Identify which cell holds the provided text, then report its (x, y) central coordinate. 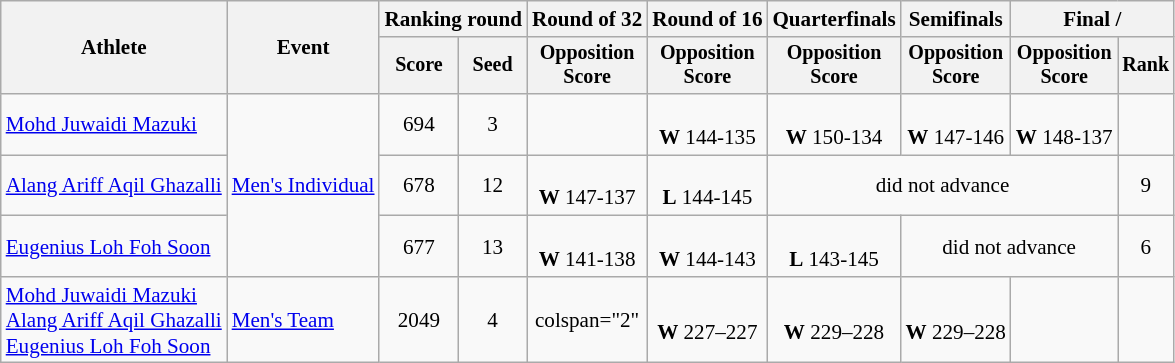
Rank (1146, 65)
677 (418, 246)
W 227–227 (707, 320)
W 147-146 (956, 124)
Round of 32 (587, 18)
12 (492, 186)
L 144-145 (707, 186)
W 144-143 (707, 246)
Quarterfinals (834, 18)
W 147-137 (587, 186)
W 148-137 (1064, 124)
Athlete (114, 48)
Mohd Juwaidi Mazuki (114, 124)
4 (492, 320)
W 141-138 (587, 246)
Semifinals (956, 18)
colspan="2" (587, 320)
9 (1146, 186)
694 (418, 124)
Men's Team (304, 320)
13 (492, 246)
Score (418, 65)
W 150-134 (834, 124)
Seed (492, 65)
6 (1146, 246)
Event (304, 48)
2049 (418, 320)
W 144-135 (707, 124)
Round of 16 (707, 18)
3 (492, 124)
678 (418, 186)
Alang Ariff Aqil Ghazalli (114, 186)
Men's Individual (304, 186)
L 143-145 (834, 246)
Final / (1092, 18)
Eugenius Loh Foh Soon (114, 246)
Ranking round (452, 18)
Mohd Juwaidi MazukiAlang Ariff Aqil GhazalliEugenius Loh Foh Soon (114, 320)
